Provide the (X, Y) coordinate of the cell's center where the given text is located.  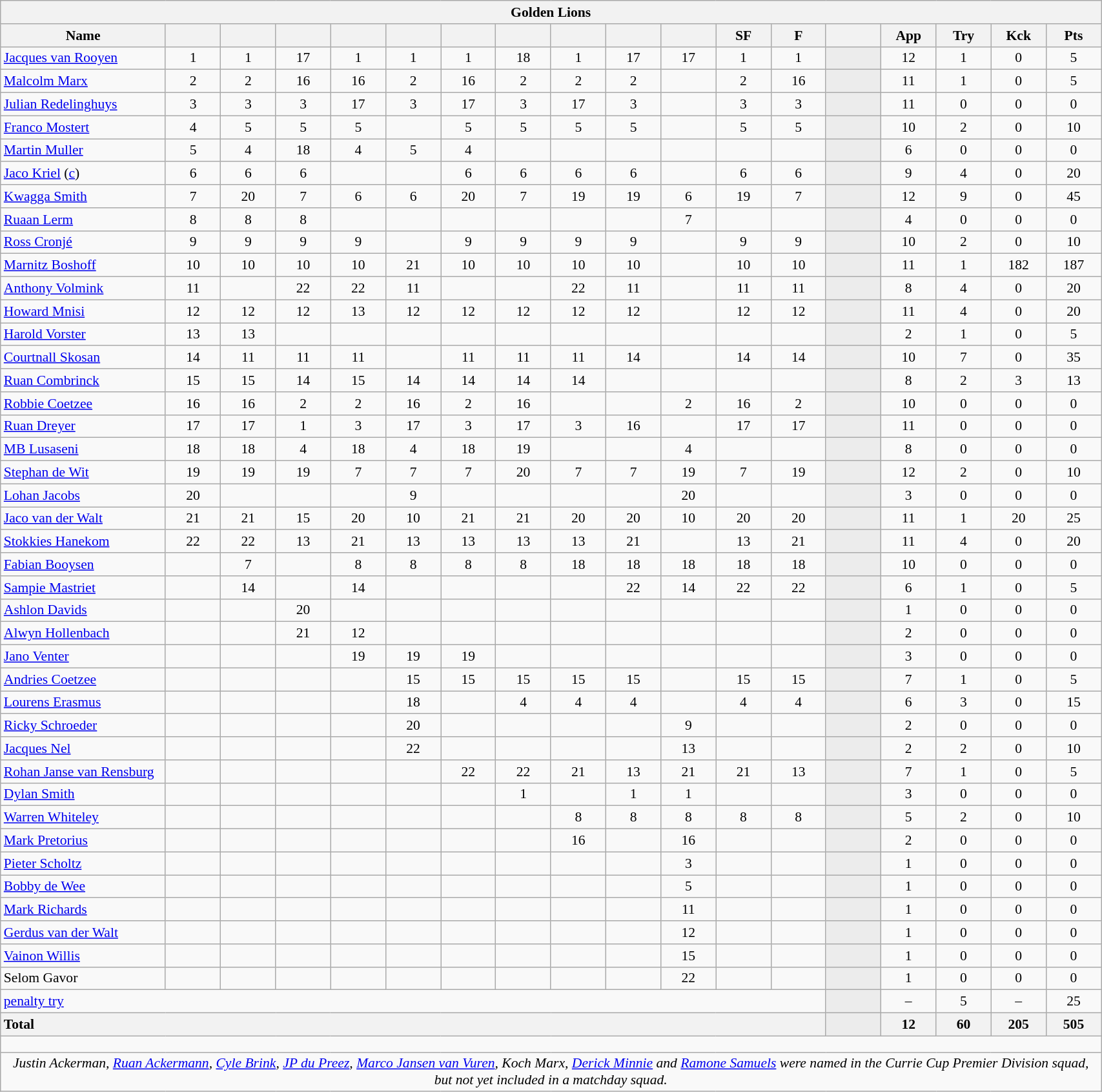
Try (963, 36)
Ruaan Lerm (83, 220)
Stokkies Hanekom (83, 542)
Anthony Volmink (83, 289)
Courtnall Skosan (83, 358)
Alwyn Hollenbach (83, 634)
Pts (1073, 36)
Vainon Willis (83, 956)
Stephan de Wit (83, 473)
Ricky Schroeder (83, 726)
Marnitz Boshoff (83, 265)
205 (1019, 1025)
Pieter Scholtz (83, 863)
Jaco van der Walt (83, 519)
Ross Cronjé (83, 242)
Rohan Janse van Rensburg (83, 772)
SF (744, 36)
penalty try (413, 1002)
Gerdus van der Walt (83, 932)
182 (1019, 265)
35 (1073, 358)
Lourens Erasmus (83, 703)
Name (83, 36)
Ashlon Davids (83, 610)
Jaco Kriel (c) (83, 174)
Bobby de Wee (83, 887)
App (909, 36)
Kck (1019, 36)
Golden Lions (551, 12)
Dylan Smith (83, 794)
45 (1073, 196)
Martin Muller (83, 150)
60 (963, 1025)
505 (1073, 1025)
187 (1073, 265)
Robbie Coetzee (83, 404)
Selom Gavor (83, 978)
Ruan Combrinck (83, 380)
Mark Richards (83, 910)
Jano Venter (83, 657)
Mark Pretorius (83, 841)
Lohan Jacobs (83, 495)
Howard Mnisi (83, 311)
Andries Coetzee (83, 679)
Jacques Nel (83, 748)
F (798, 36)
Fabian Booysen (83, 564)
Jacques van Rooyen (83, 58)
MB Lusaseni (83, 449)
Kwagga Smith (83, 196)
Ruan Dreyer (83, 426)
Warren Whiteley (83, 818)
Malcolm Marx (83, 81)
Harold Vorster (83, 335)
Sampie Mastriet (83, 588)
Total (413, 1025)
Julian Redelinghuys (83, 105)
Franco Mostert (83, 127)
